Pinpoint the cell where the given text exists, returning its [X, Y] midpoint coordinate. 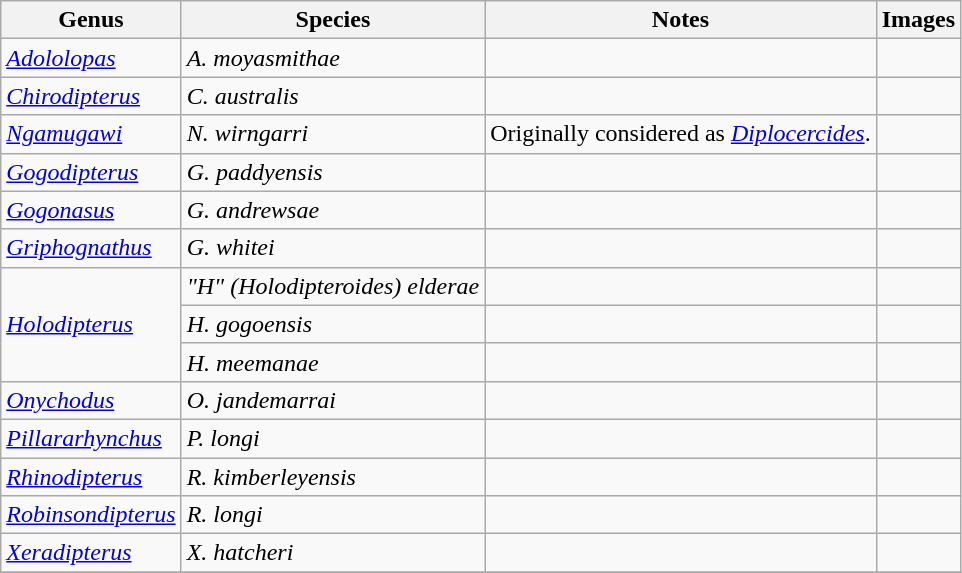
P. longi [333, 438]
H. meemanae [333, 362]
X. hatcheri [333, 553]
Gogodipterus [91, 172]
Pillararhynchus [91, 438]
O. jandemarrai [333, 400]
Notes [680, 20]
Adololopas [91, 58]
"H" (Holodipteroides) elderae [333, 286]
Onychodus [91, 400]
Originally considered as Diplocercides. [680, 134]
Rhinodipterus [91, 477]
G. andrewsae [333, 210]
Ngamugawi [91, 134]
G. paddyensis [333, 172]
R. longi [333, 515]
Chirodipterus [91, 96]
Robinsondipterus [91, 515]
Holodipterus [91, 324]
Genus [91, 20]
Images [918, 20]
Species [333, 20]
Xeradipterus [91, 553]
G. whitei [333, 248]
Griphognathus [91, 248]
R. kimberleyensis [333, 477]
Gogonasus [91, 210]
N. wirngarri [333, 134]
C. australis [333, 96]
A. moyasmithae [333, 58]
H. gogoensis [333, 324]
